Return the [X, Y] coordinate for the center point of the cell that contains the specified text.  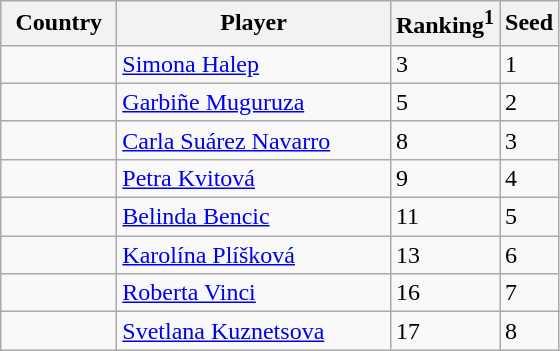
Petra Kvitová [254, 178]
Garbiñe Muguruza [254, 102]
Country [59, 24]
Seed [530, 24]
Player [254, 24]
2 [530, 102]
Ranking1 [444, 24]
11 [444, 217]
Svetlana Kuznetsova [254, 331]
6 [530, 255]
Roberta Vinci [254, 293]
Karolína Plíšková [254, 255]
Belinda Bencic [254, 217]
16 [444, 293]
17 [444, 331]
13 [444, 255]
7 [530, 293]
9 [444, 178]
4 [530, 178]
1 [530, 64]
Carla Suárez Navarro [254, 140]
Simona Halep [254, 64]
